Search for the cell housing the specified text and yield its [x, y] center coordinate. 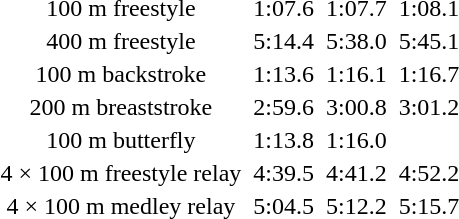
3:00.8 [356, 107]
1:16.1 [356, 74]
4:39.5 [284, 173]
4:41.2 [356, 173]
2:59.6 [284, 107]
1:13.8 [284, 140]
5:38.0 [356, 41]
1:16.0 [356, 140]
5:14.4 [284, 41]
1:13.6 [284, 74]
